For the text-containing cell, return its midpoint in (X, Y) coordinate format. 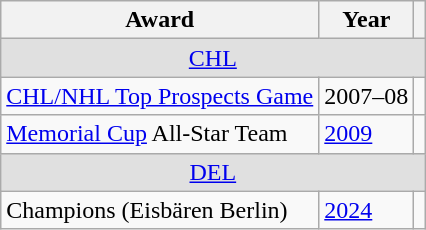
2024 (366, 210)
Award (160, 20)
Champions (Eisbären Berlin) (160, 210)
Year (366, 20)
2009 (366, 134)
DEL (213, 172)
Memorial Cup All-Star Team (160, 134)
2007–08 (366, 96)
CHL/NHL Top Prospects Game (160, 96)
CHL (213, 58)
